Return the [X, Y] coordinate for the center point of the cell that contains the specified text.  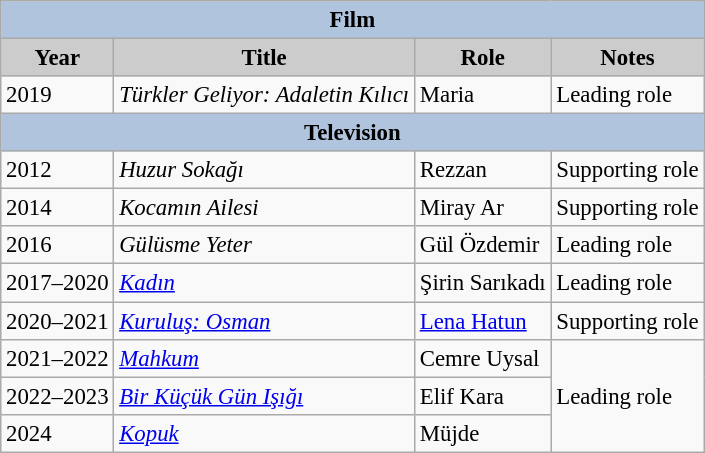
2012 [58, 170]
2024 [58, 433]
Kocamın Ailesi [264, 208]
Television [352, 133]
Role [482, 58]
2017–2020 [58, 283]
Şirin Sarıkadı [482, 283]
Cemre Uysal [482, 358]
Film [352, 20]
2021–2022 [58, 358]
Maria [482, 95]
Bir Küçük Gün Işığı [264, 396]
Lena Hatun [482, 321]
Kuruluş: Osman [264, 321]
2019 [58, 95]
Miray Ar [482, 208]
Kopuk [264, 433]
Müjde [482, 433]
Türkler Geliyor: Adaletin Kılıcı [264, 95]
Gülüsme Yeter [264, 245]
Kadın [264, 283]
Rezzan [482, 170]
2020–2021 [58, 321]
2016 [58, 245]
Elif Kara [482, 396]
Year [58, 58]
Notes [628, 58]
2014 [58, 208]
Mahkum [264, 358]
2022–2023 [58, 396]
Gül Özdemir [482, 245]
Huzur Sokağı [264, 170]
Title [264, 58]
